Output the [x, y] coordinate of the center of the cell containing the given text.  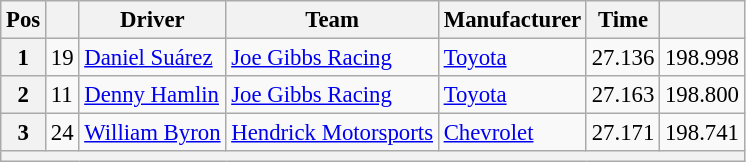
198.800 [702, 95]
Hendrick Motorsports [332, 133]
Chevrolet [512, 133]
Team [332, 20]
Denny Hamlin [152, 95]
Manufacturer [512, 20]
198.998 [702, 58]
24 [62, 133]
198.741 [702, 133]
Driver [152, 20]
Time [622, 20]
27.136 [622, 58]
Pos [24, 20]
1 [24, 58]
3 [24, 133]
11 [62, 95]
27.171 [622, 133]
William Byron [152, 133]
2 [24, 95]
19 [62, 58]
27.163 [622, 95]
Daniel Suárez [152, 58]
